Capture the cell that displays the provided text and extract its [x, y] central coordinate. 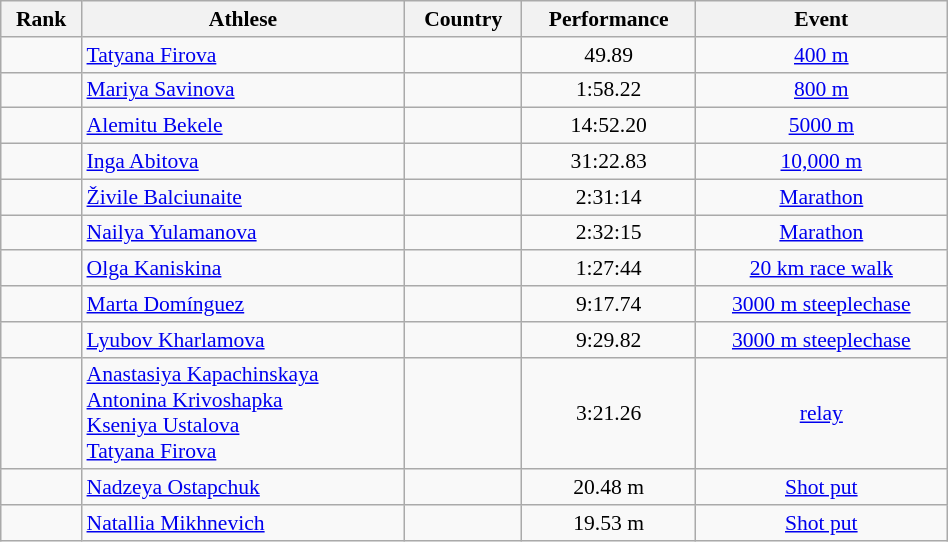
9:17.74 [608, 304]
49.89 [608, 55]
Anastasiya KapachinskayaAntonina KrivoshapkaKseniya UstalovaTatyana Firova [242, 413]
relay [821, 413]
1:27:44 [608, 269]
3:21.26 [608, 413]
400 m [821, 55]
31:22.83 [608, 162]
800 m [821, 90]
Inga Abitova [242, 162]
Alemitu Bekele [242, 126]
Nadzeya Ostapchuk [242, 488]
Performance [608, 19]
Athlese [242, 19]
2:31:14 [608, 197]
9:29.82 [608, 340]
20.48 m [608, 488]
Event [821, 19]
Rank [42, 19]
Tatyana Firova [242, 55]
Mariya Savinova [242, 90]
10,000 m [821, 162]
Živile Balciunaite [242, 197]
14:52.20 [608, 126]
5000 m [821, 126]
Country [463, 19]
1:58.22 [608, 90]
Nailya Yulamanova [242, 233]
Lyubov Kharlamova [242, 340]
19.53 m [608, 523]
Natallia Mikhnevich [242, 523]
20 km race walk [821, 269]
Olga Kaniskina [242, 269]
2:32:15 [608, 233]
Marta Domínguez [242, 304]
